Detect which cell encompasses the target text, then output its (X, Y) center coordinate. 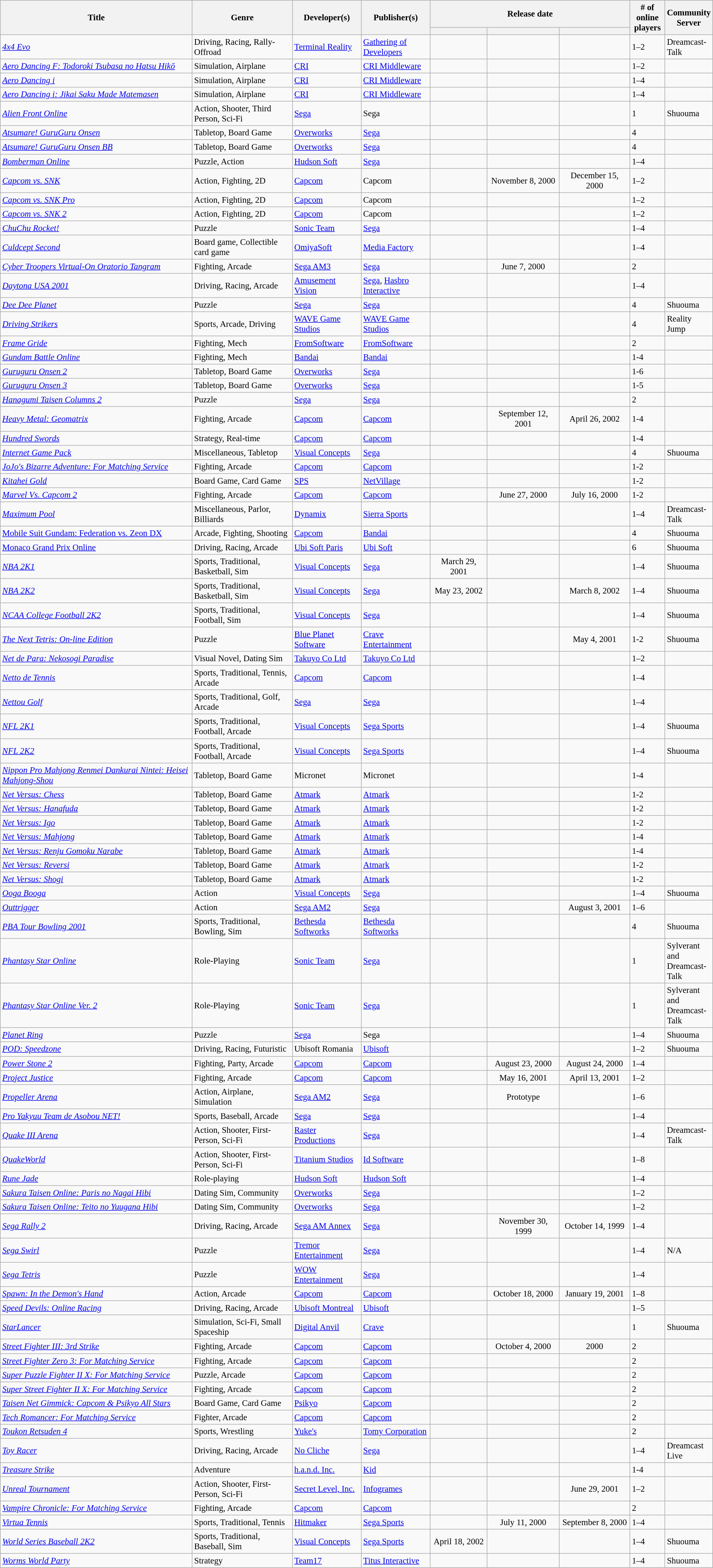
Net Versus: Shogi (96, 879)
Net Versus: Hanafuda (96, 808)
Sports, Traditional, Bowling, Sim (242, 927)
Taisen Net Gimmick: Capcom & Psikyo All Stars (96, 1403)
June 29, 2001 (595, 1489)
Mobile Suit Gundam: Federation vs. Zeon DX (96, 533)
Nippon Pro Mahjong Renmei Dankurai Nintei: Heisei Mahjong-Shou (96, 775)
Power Stone 2 (96, 1063)
Ubi Soft Paris (326, 547)
September 8, 2000 (595, 1522)
Tomy Corporation (396, 1431)
Strategy (242, 1561)
Super Street Fighter II X: For Matching Service (96, 1389)
POD: Speedzone (96, 1049)
The Next Tetris: On-line Edition (96, 639)
Genre (242, 18)
Tech Romancer: For Matching Service (96, 1417)
Marvel Vs. Capcom 2 (96, 495)
April 18, 2002 (459, 1541)
Publisher(s) (396, 18)
August 23, 2000 (523, 1063)
Sports, Traditional, Football, Sim (242, 615)
Action, Arcade (242, 1294)
Yuke's (326, 1431)
Secret Level, Inc. (326, 1489)
Sports, Baseball, Arcade (242, 1116)
Rune Jade (96, 1179)
Amusement Vision (326, 286)
June 7, 2000 (523, 266)
Sega Rally 2 (96, 1226)
Driving Strikers (96, 324)
NFL 2K2 (96, 751)
1-5 (648, 386)
January 19, 2001 (595, 1294)
October 4, 2000 (523, 1346)
Crave (396, 1327)
Net Versus: Reversi (96, 865)
Arcade, Fighting, Shooting (242, 533)
Bomberman Online (96, 161)
Simulation, Sci-Fi, Small Spaceship (242, 1327)
May 4, 2001 (595, 639)
Netto de Tennis (96, 678)
Reality Jump (689, 324)
Title (96, 18)
Ooga Booga (96, 893)
Ubi Soft (396, 547)
Aero Dancing F: Todoroki Tsubasa no Hatsu Hikō (96, 66)
Super Puzzle Fighter II X: For Matching Service (96, 1375)
Sports, Wrestling (242, 1431)
Capcom vs. SNK 2 (96, 214)
Terminal Reality (326, 47)
August 24, 2000 (595, 1063)
Project Justice (96, 1078)
March 29, 2001 (459, 566)
NBA 2K1 (96, 566)
Phantasy Star Online Ver. 2 (96, 1006)
ChuChu Rocket! (96, 228)
Daytona USA 2001 (96, 286)
Net Versus: Mahjong (96, 837)
April 26, 2002 (595, 419)
Treasure Strike (96, 1470)
NetVillage (396, 481)
Puzzle, Arcade (242, 1375)
Release date (530, 14)
Aero Dancing i (96, 80)
Guruguru Onsen 2 (96, 372)
Heavy Metal: Geomatrix (96, 419)
November 8, 2000 (523, 181)
StarLancer (96, 1327)
No Cliche (326, 1450)
Sakura Taisen Online: Teito no Yuugana Hibi (96, 1207)
Blue Planet Software (326, 639)
Miscellaneous, Parlor, Billiards (242, 514)
Community Server (689, 18)
Action, Airplane, Simulation (242, 1097)
Ubisoft Montreal (326, 1308)
JoJo's Bizarre Adventure: For Matching Service (96, 466)
Internet Game Pack (96, 452)
World Series Baseball 2K2 (96, 1541)
Planet Ring (96, 1035)
Fighting, Party, Arcade (242, 1063)
Action, Shooter, Third Person, Sci-Fi (242, 114)
Board game, Collectible card game (242, 247)
Pro Yakyuu Team de Asobou NET! (96, 1116)
6 (648, 547)
Outtrigger (96, 908)
Sports, Traditional, Golf, Arcade (242, 702)
Capcom vs. SNK (96, 181)
May 23, 2002 (459, 591)
Quake III Arena (96, 1135)
NBA 2K2 (96, 591)
April 13, 2001 (595, 1078)
Hanagumi Taisen Columns 2 (96, 400)
Kitahei Gold (96, 481)
Developer(s) (326, 18)
# of online players (648, 18)
Dynamix (326, 514)
Fighter, Arcade (242, 1417)
June 27, 2000 (523, 495)
Titus Interactive (396, 1561)
WOW Entertainment (326, 1275)
Digital Anvil (326, 1327)
Dee Dee Planet (96, 305)
Team17 (326, 1561)
Net Versus: Igo (96, 823)
Gathering of Developers (396, 47)
Virtua Tennis (96, 1522)
Kid (396, 1470)
Sierra Sports (396, 514)
Frame Gride (96, 343)
Spawn: In the Demon's Hand (96, 1294)
July 11, 2000 (523, 1522)
October 18, 2000 (523, 1294)
Raster Productions (326, 1135)
Prototype (523, 1097)
Gundam Battle Online (96, 357)
NCAA College Football 2K2 (96, 615)
Miscellaneous, Tabletop (242, 452)
Phantasy Star Online (96, 961)
Atsumare! GuruGuru Onsen BB (96, 147)
Sports, Traditional, Tennis, Arcade (242, 678)
Vampire Chronicle: For Matching Service (96, 1508)
Sega AM Annex (326, 1226)
Monaco Grand Prix Online (96, 547)
Atsumare! GuruGuru Onsen (96, 133)
Hundred Swords (96, 438)
Dreamcast Live (689, 1450)
Puzzle, Action (242, 161)
Driving, Racing, Rally-Offroad (242, 47)
Sports, Traditional, Baseball, Sim (242, 1541)
Media Factory (396, 247)
Worms World Party (96, 1561)
h.a.n.d. Inc. (326, 1470)
Propeller Arena (96, 1097)
Net de Para: Nekosogi Paradise (96, 659)
Capcom vs. SNK Pro (96, 200)
March 8, 2002 (595, 591)
Sakura Taisen Online: Paris no Nagai Hibi (96, 1193)
September 12, 2001 (523, 419)
Titanium Studios (326, 1159)
July 16, 2000 (595, 495)
Crave Entertainment (396, 639)
Adventure (242, 1470)
Sports, Traditional, Tennis (242, 1522)
May 16, 2001 (523, 1078)
Role-playing (242, 1179)
Street Fighter III: 3rd Strike (96, 1346)
Sega Swirl (96, 1250)
QuakeWorld (96, 1159)
Alien Front Online (96, 114)
Visual Novel, Dating Sim (242, 659)
August 3, 2001 (595, 908)
Infogrames (396, 1489)
N/A (689, 1250)
Psikyo (326, 1403)
Net Versus: Renju Gomoku Narabe (96, 851)
Nettou Golf (96, 702)
Id Software (396, 1159)
Speed Devils: Online Racing (96, 1308)
SPS (326, 481)
Tremor Entertainment (326, 1250)
October 14, 1999 (595, 1226)
November 30, 1999 (523, 1226)
Driving, Racing, Futuristic (242, 1049)
1-6 (648, 372)
Sega, Hasbro Interactive (396, 286)
1–5 (648, 1308)
Strategy, Real-time (242, 438)
Sega AM3 (326, 266)
Ubisoft Romania (326, 1049)
Net Versus: Chess (96, 794)
Street Fighter Zero 3: For Matching Service (96, 1361)
Aero Dancing i: Jikai Saku Made Matemasen (96, 94)
OmiyaSoft (326, 247)
Toy Racer (96, 1450)
2000 (595, 1346)
Culdcept Second (96, 247)
Unreal Tournament (96, 1489)
PBA Tour Bowling 2001 (96, 927)
NFL 2K1 (96, 727)
Maximum Pool (96, 514)
December 15, 2000 (595, 181)
Toukon Retsuden 4 (96, 1431)
Hitmaker (326, 1522)
Guruguru Onsen 3 (96, 386)
4x4 Evo (96, 47)
Sega Tetris (96, 1275)
Sports, Arcade, Driving (242, 324)
Cyber Troopers Virtual-On Oratorio Tangram (96, 266)
